Find where the given text appears and provide that cell's center as (X, Y) coordinate. 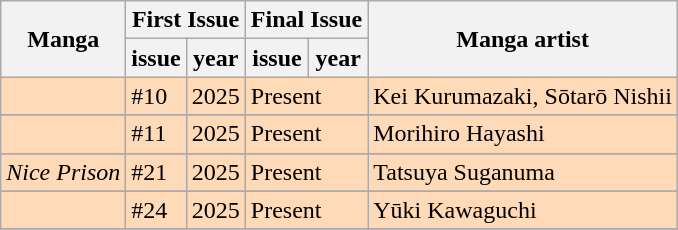
#11 (156, 134)
#21 (156, 172)
Manga (64, 39)
Tatsuya Suganuma (523, 172)
#24 (156, 210)
Kei Kurumazaki, Sōtarō Nishii (523, 96)
First Issue (186, 20)
Yūki Kawaguchi (523, 210)
Manga artist (523, 39)
#10 (156, 96)
Nice Prison (64, 172)
Final Issue (306, 20)
Morihiro Hayashi (523, 134)
